Return (x, y) of the center of cell containing provided text 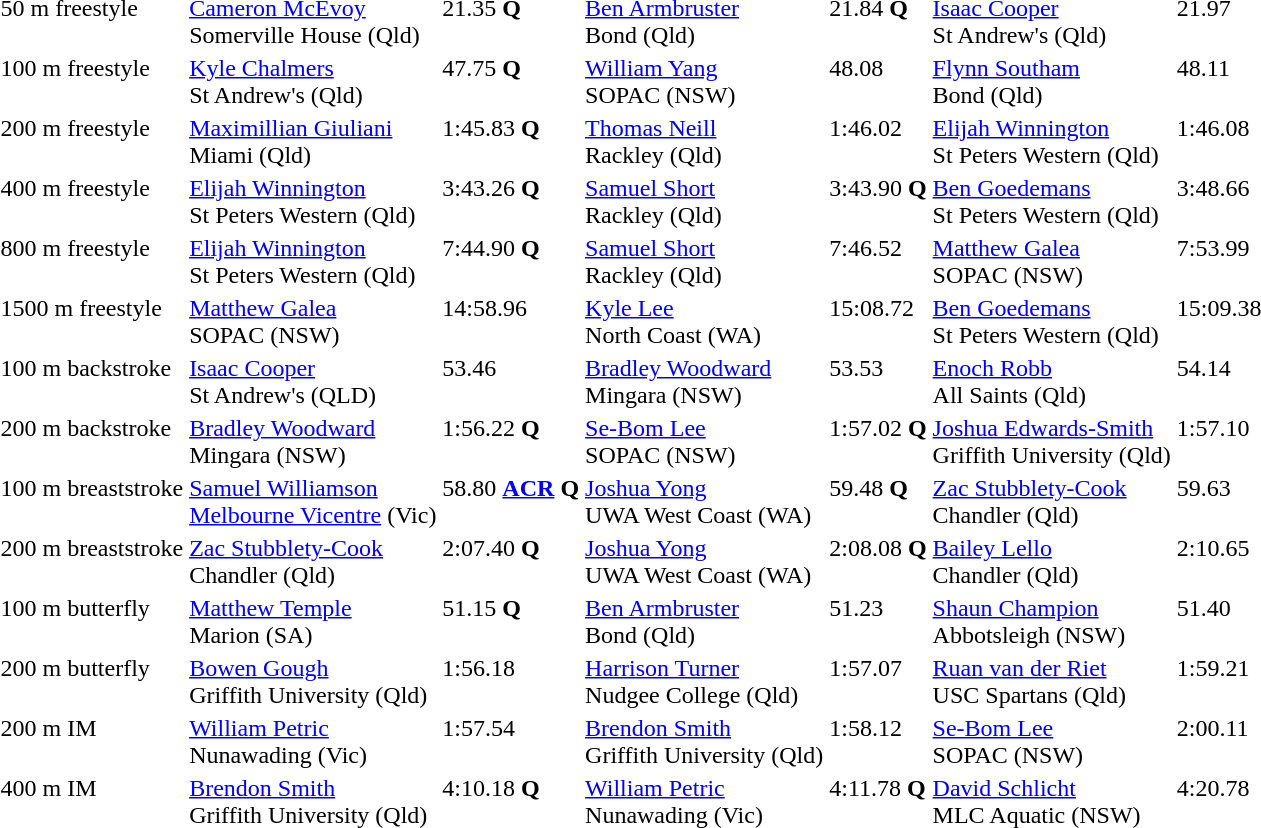
47.75 Q (511, 82)
Ruan van der RietUSC Spartans (Qld) (1052, 682)
58.80 ACR Q (511, 502)
1:56.22 Q (511, 442)
15:08.72 (878, 322)
Maximillian GiulianiMiami (Qld) (313, 142)
Enoch RobbAll Saints (Qld) (1052, 382)
1:58.12 (878, 742)
Shaun ChampionAbbotsleigh (NSW) (1052, 622)
Flynn SouthamBond (Qld) (1052, 82)
1:57.07 (878, 682)
48.08 (878, 82)
Kyle LeeNorth Coast (WA) (704, 322)
Harrison TurnerNudgee College (Qld) (704, 682)
53.53 (878, 382)
Ben ArmbrusterBond (Qld) (704, 622)
51.23 (878, 622)
1:45.83 Q (511, 142)
Brendon SmithGriffith University (Qld) (704, 742)
7:44.90 Q (511, 262)
7:46.52 (878, 262)
William PetricNunawading (Vic) (313, 742)
1:57.02 Q (878, 442)
1:46.02 (878, 142)
2:08.08 Q (878, 562)
3:43.26 Q (511, 202)
Bailey LelloChandler (Qld) (1052, 562)
Bowen GoughGriffith University (Qld) (313, 682)
3:43.90 Q (878, 202)
51.15 Q (511, 622)
59.48 Q (878, 502)
Kyle ChalmersSt Andrew's (Qld) (313, 82)
53.46 (511, 382)
Thomas NeillRackley (Qld) (704, 142)
William YangSOPAC (NSW) (704, 82)
14:58.96 (511, 322)
1:56.18 (511, 682)
Isaac CooperSt Andrew's (QLD) (313, 382)
1:57.54 (511, 742)
Joshua Edwards-SmithGriffith University (Qld) (1052, 442)
Samuel WilliamsonMelbourne Vicentre (Vic) (313, 502)
Matthew TempleMarion (SA) (313, 622)
2:07.40 Q (511, 562)
